Return [x, y] of the center of cell containing provided text 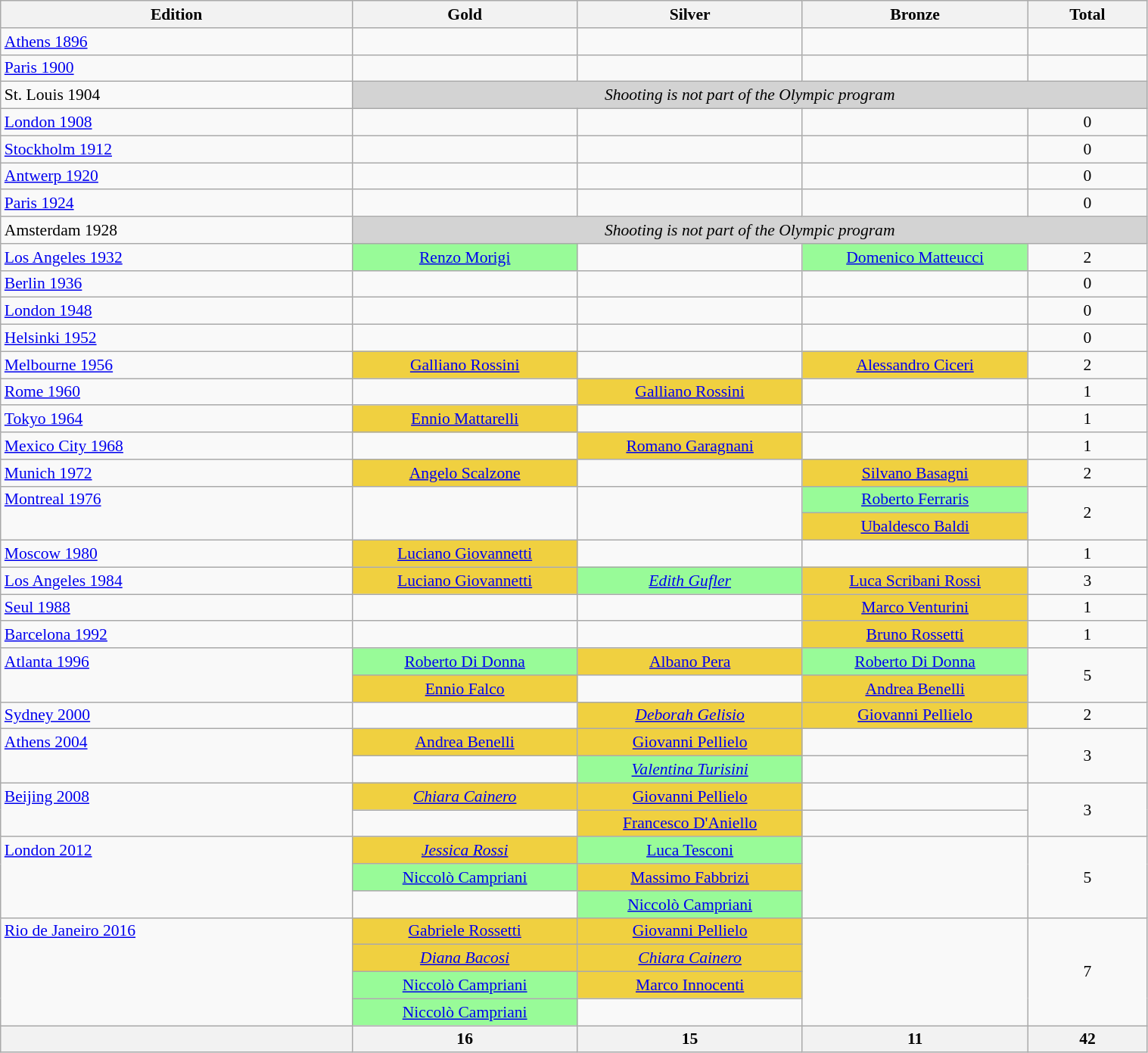
Massimo Fabbrizi [690, 877]
11 [914, 1039]
Amsterdam 1928 [177, 230]
Los Angeles 1984 [177, 581]
Sydney 2000 [177, 715]
Gold [465, 14]
St. Louis 1904 [177, 95]
Rome 1960 [177, 392]
16 [465, 1039]
Ennio Falco [465, 689]
London 2012 [177, 878]
Edition [177, 14]
Valentina Turisini [690, 770]
Angelo Scalzone [465, 473]
Barcelona 1992 [177, 635]
Albano Pera [690, 662]
Jessica Rossi [465, 851]
Beijing 2008 [177, 810]
Melbourne 1956 [177, 365]
Mexico City 1968 [177, 446]
42 [1087, 1039]
Alessandro Ciceri [914, 365]
Stockholm 1912 [177, 149]
Atlanta 1996 [177, 675]
Total [1087, 14]
Luca Scribani Rossi [914, 581]
Ubaldesco Baldi [914, 527]
Seul 1988 [177, 608]
London 1908 [177, 123]
Helsinki 1952 [177, 338]
Los Angeles 1932 [177, 257]
Athens 1896 [177, 42]
Romano Garagnani [690, 446]
15 [690, 1039]
7 [1087, 971]
Marco Venturini [914, 608]
Roberto Ferraris [914, 500]
Paris 1900 [177, 68]
Domenico Matteucci [914, 257]
Gabriele Rossetti [465, 931]
Marco Innocenti [690, 986]
Silver [690, 14]
Munich 1972 [177, 473]
Ennio Mattarelli [465, 419]
Moscow 1980 [177, 554]
Francesco D'Aniello [690, 824]
London 1948 [177, 311]
Bronze [914, 14]
Paris 1924 [177, 204]
Edith Gufler [690, 581]
Diana Bacosi [465, 958]
Deborah Gelisio [690, 715]
Bruno Rossetti [914, 635]
Rio de Janeiro 2016 [177, 971]
Silvano Basagni [914, 473]
Renzo Morigi [465, 257]
Athens 2004 [177, 755]
Berlin 1936 [177, 284]
Luca Tesconi [690, 851]
Tokyo 1964 [177, 419]
Antwerp 1920 [177, 176]
Montreal 1976 [177, 513]
